Extract the (x, y) coordinate from the center of the cell holding the provided text.  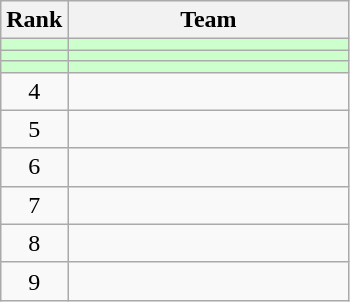
6 (34, 167)
4 (34, 91)
Rank (34, 20)
Team (208, 20)
5 (34, 129)
9 (34, 281)
8 (34, 243)
7 (34, 205)
